Output the (x, y) coordinate of the center of the cell containing the given text.  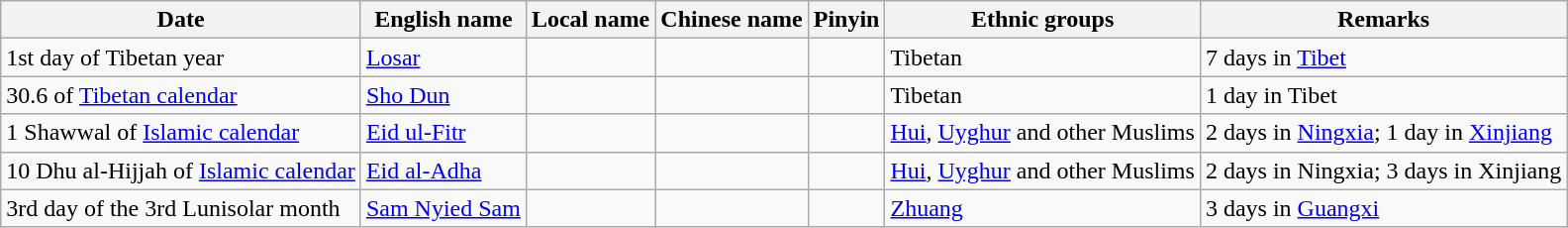
Date (181, 20)
Sam Nyied Sam (443, 208)
Zhuang (1042, 208)
Local name (590, 20)
1 day in Tibet (1383, 95)
Eid al-Adha (443, 171)
Chinese name (732, 20)
1 Shawwal of Islamic calendar (181, 133)
1st day of Tibetan year (181, 57)
Sho Dun (443, 95)
Remarks (1383, 20)
7 days in Tibet (1383, 57)
30.6 of Tibetan calendar (181, 95)
Pinyin (846, 20)
Ethnic groups (1042, 20)
Losar (443, 57)
2 days in Ningxia; 3 days in Xinjiang (1383, 171)
2 days in Ningxia; 1 day in Xinjiang (1383, 133)
3rd day of the 3rd Lunisolar month (181, 208)
3 days in Guangxi (1383, 208)
Eid ul-Fitr (443, 133)
10 Dhu al-Hijjah of Islamic calendar (181, 171)
English name (443, 20)
